Return the (x, y) coordinate for the center point of the cell that contains the specified text.  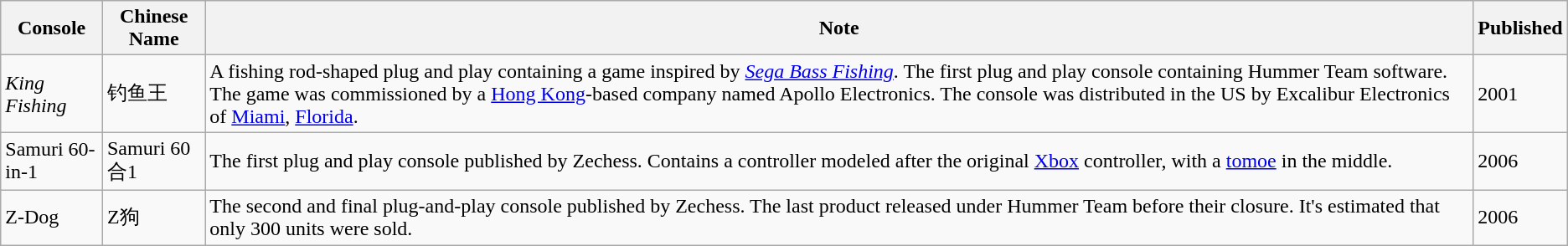
Chinese Name (153, 28)
Samuri 60合1 (153, 161)
Z-Dog (52, 218)
King Fishing (52, 94)
Z狗 (153, 218)
钓鱼王 (153, 94)
Published (1520, 28)
Samuri 60-in-1 (52, 161)
Console (52, 28)
Note (839, 28)
2001 (1520, 94)
The first plug and play console published by Zechess. Contains a controller modeled after the original Xbox controller, with a tomoe in the middle. (839, 161)
